Search for the cell housing the specified text and yield its [X, Y] center coordinate. 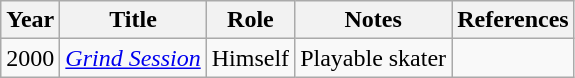
Grind Session [133, 58]
Himself [250, 58]
Notes [374, 20]
Year [30, 20]
References [514, 20]
Title [133, 20]
2000 [30, 58]
Role [250, 20]
Playable skater [374, 58]
